Locate the cell with the specified text and output its [x, y] center coordinate. 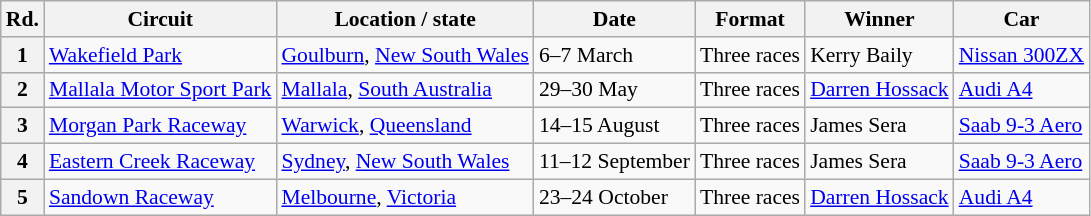
1 [22, 55]
Sandown Raceway [160, 197]
Goulburn, New South Wales [404, 55]
Format [750, 19]
4 [22, 162]
Date [614, 19]
Kerry Baily [880, 55]
Wakefield Park [160, 55]
29–30 May [614, 90]
Mallala Motor Sport Park [160, 90]
Warwick, Queensland [404, 126]
Sydney, New South Wales [404, 162]
2 [22, 90]
11–12 September [614, 162]
3 [22, 126]
Mallala, South Australia [404, 90]
Winner [880, 19]
Location / state [404, 19]
14–15 August [614, 126]
Car [1022, 19]
Nissan 300ZX [1022, 55]
Circuit [160, 19]
Eastern Creek Raceway [160, 162]
6–7 March [614, 55]
Rd. [22, 19]
5 [22, 197]
Morgan Park Raceway [160, 126]
Melbourne, Victoria [404, 197]
23–24 October [614, 197]
